Scan for the cell matching the given text and deliver its [x, y] coordinate at center. 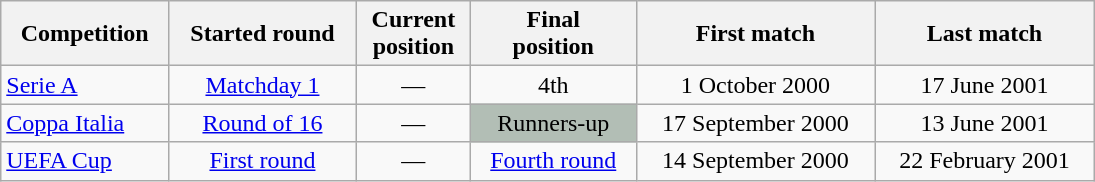
Fourth round [554, 161]
Runners-up [554, 123]
Coppa Italia [85, 123]
17 June 2001 [984, 85]
13 June 2001 [984, 123]
First match [756, 34]
Last match [984, 34]
17 September 2000 [756, 123]
Matchday 1 [263, 85]
UEFA Cup [85, 161]
Final position [554, 34]
Round of 16 [263, 123]
1 October 2000 [756, 85]
Started round [263, 34]
Current position [413, 34]
4th [554, 85]
Competition [85, 34]
14 September 2000 [756, 161]
First round [263, 161]
22 February 2001 [984, 161]
Serie A [85, 85]
